Locate the cell with the specified text and output its (X, Y) center coordinate. 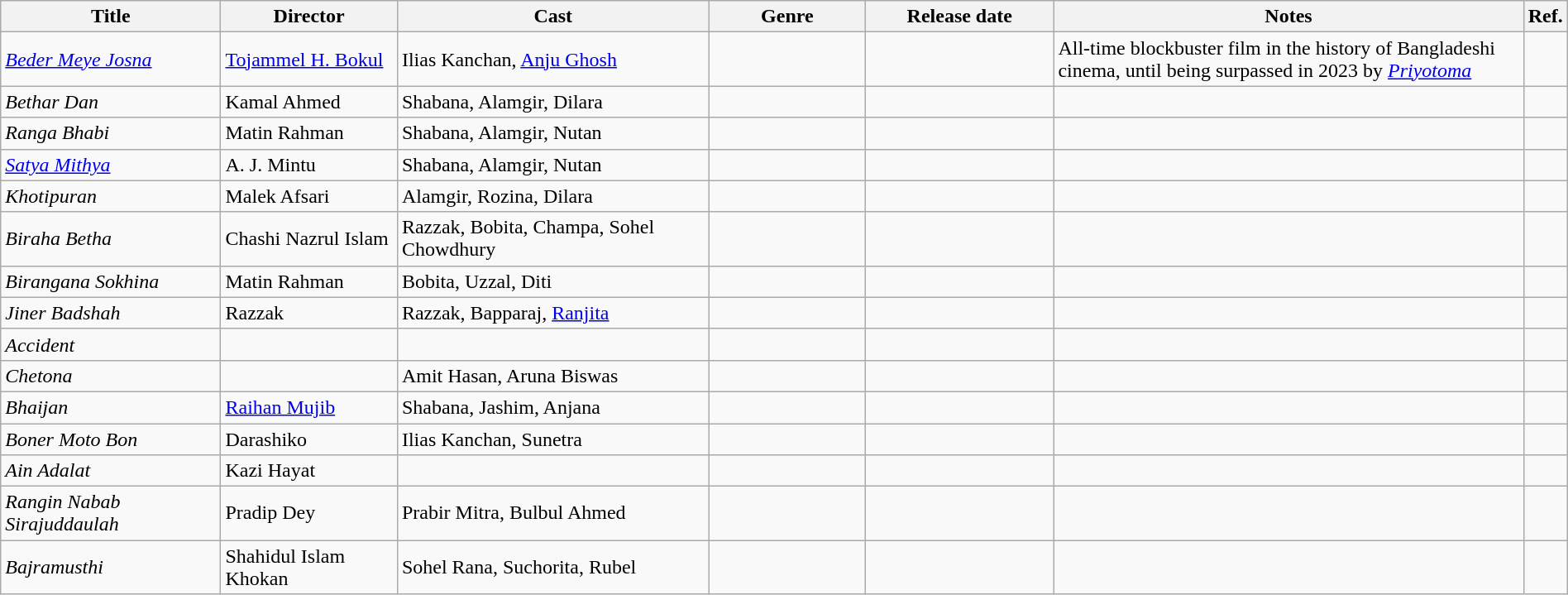
Sohel Rana, Suchorita, Rubel (552, 568)
Genre (787, 17)
Pradip Dey (309, 513)
Chashi Nazrul Islam (309, 238)
Beder Meye Josna (111, 60)
Notes (1288, 17)
Bhaijan (111, 407)
Kamal Ahmed (309, 102)
Razzak (309, 313)
A. J. Mintu (309, 165)
Darashiko (309, 439)
Ilias Kanchan, Sunetra (552, 439)
All-time blockbuster film in the history of Bangladeshi cinema, until being surpassed in 2023 by Priyotoma (1288, 60)
Ain Adalat (111, 471)
Birangana Sokhina (111, 281)
Accident (111, 344)
Prabir Mitra, Bulbul Ahmed (552, 513)
Cast (552, 17)
Razzak, Bobita, Champa, Sohel Chowdhury (552, 238)
Ref. (1545, 17)
Bethar Dan (111, 102)
Razzak, Bapparaj, Ranjita (552, 313)
Alamgir, Rozina, Dilara (552, 196)
Shabana, Jashim, Anjana (552, 407)
Biraha Betha (111, 238)
Raihan Mujib (309, 407)
Satya Mithya (111, 165)
Director (309, 17)
Ranga Bhabi (111, 133)
Tojammel H. Bokul (309, 60)
Boner Moto Bon (111, 439)
Release date (959, 17)
Title (111, 17)
Malek Afsari (309, 196)
Chetona (111, 376)
Bobita, Uzzal, Diti (552, 281)
Shahidul Islam Khokan (309, 568)
Khotipuran (111, 196)
Amit Hasan, Aruna Biswas (552, 376)
Jiner Badshah (111, 313)
Bajramusthi (111, 568)
Shabana, Alamgir, Dilara (552, 102)
Kazi Hayat (309, 471)
Ilias Kanchan, Anju Ghosh (552, 60)
Rangin Nabab Sirajuddaulah (111, 513)
